Return the (x, y) coordinate for the center point of the cell that contains the specified text.  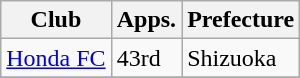
Honda FC (56, 58)
Prefecture (241, 20)
Apps. (146, 20)
Club (56, 20)
43rd (146, 58)
Shizuoka (241, 58)
